Return the (x, y) coordinate for the center point of the cell that contains the specified text.  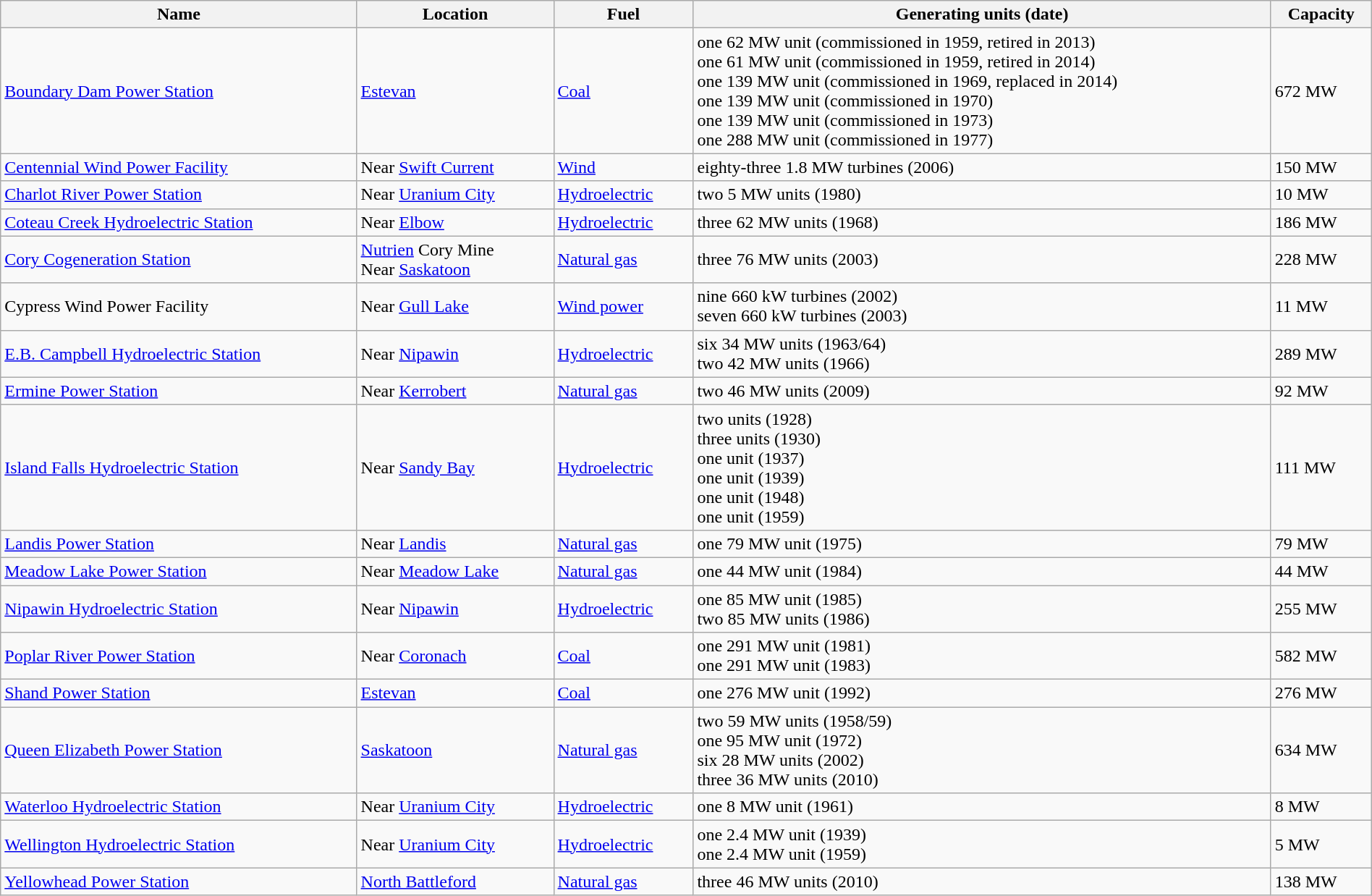
three 46 MW units (2010) (982, 882)
Generating units (date) (982, 14)
Capacity (1321, 14)
one 44 MW unit (1984) (982, 571)
Charlot River Power Station (179, 195)
582 MW (1321, 656)
Coteau Creek Hydroelectric Station (179, 222)
276 MW (1321, 693)
three 62 MW units (1968) (982, 222)
Boundary Dam Power Station (179, 91)
634 MW (1321, 750)
44 MW (1321, 571)
Poplar River Power Station (179, 656)
111 MW (1321, 468)
Near Sandy Bay (455, 468)
Shand Power Station (179, 693)
Near Swift Current (455, 167)
Wellington Hydroelectric Station (179, 844)
Near Elbow (455, 222)
six 34 MW units (1963/64)two 42 MW units (1966) (982, 353)
Location (455, 14)
Island Falls Hydroelectric Station (179, 468)
Yellowhead Power Station (179, 882)
Meadow Lake Power Station (179, 571)
E.B. Campbell Hydroelectric Station (179, 353)
Nutrien Cory MineNear Saskatoon (455, 259)
Landis Power Station (179, 544)
Waterloo Hydroelectric Station (179, 807)
Near Coronach (455, 656)
Ermine Power Station (179, 391)
150 MW (1321, 167)
North Battleford (455, 882)
one 8 MW unit (1961) (982, 807)
nine 660 kW turbines (2002)seven 660 kW turbines (2003) (982, 307)
Fuel (624, 14)
79 MW (1321, 544)
one 291 MW unit (1981)one 291 MW unit (1983) (982, 656)
Near Gull Lake (455, 307)
5 MW (1321, 844)
one 79 MW unit (1975) (982, 544)
Near Meadow Lake (455, 571)
three 76 MW units (2003) (982, 259)
Cypress Wind Power Facility (179, 307)
138 MW (1321, 882)
Wind (624, 167)
Near Landis (455, 544)
92 MW (1321, 391)
186 MW (1321, 222)
672 MW (1321, 91)
Wind power (624, 307)
one 2.4 MW unit (1939)one 2.4 MW unit (1959) (982, 844)
Cory Cogeneration Station (179, 259)
two 46 MW units (2009) (982, 391)
Centennial Wind Power Facility (179, 167)
two 59 MW units (1958/59)one 95 MW unit (1972)six 28 MW units (2002)three 36 MW units (2010) (982, 750)
one 85 MW unit (1985)two 85 MW units (1986) (982, 608)
8 MW (1321, 807)
eighty-three 1.8 MW turbines (2006) (982, 167)
Queen Elizabeth Power Station (179, 750)
Nipawin Hydroelectric Station (179, 608)
Near Kerrobert (455, 391)
255 MW (1321, 608)
one 276 MW unit (1992) (982, 693)
228 MW (1321, 259)
Saskatoon (455, 750)
Name (179, 14)
289 MW (1321, 353)
two 5 MW units (1980) (982, 195)
two units (1928)three units (1930)one unit (1937)one unit (1939)one unit (1948)one unit (1959) (982, 468)
11 MW (1321, 307)
10 MW (1321, 195)
